Return (X, Y) of the center of cell containing provided text 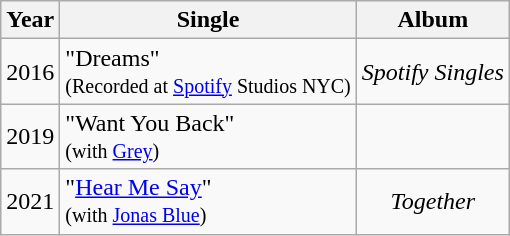
Year (30, 20)
2019 (30, 136)
Together (432, 202)
"Hear Me Say"(with Jonas Blue) (208, 202)
2016 (30, 72)
Single (208, 20)
2021 (30, 202)
Spotify Singles (432, 72)
"Want You Back"(with Grey) (208, 136)
"Dreams"(Recorded at Spotify Studios NYC) (208, 72)
Album (432, 20)
